Return (X, Y) of the center of cell containing provided text 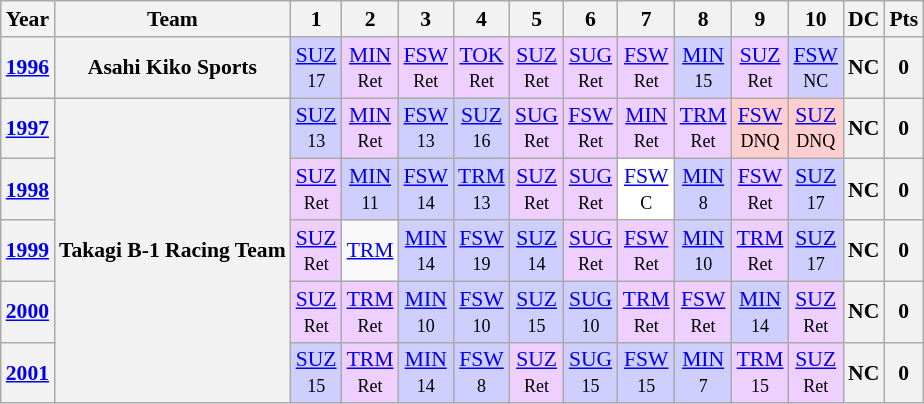
Year (28, 19)
MIN11 (370, 190)
3 (426, 19)
SUG15 (590, 372)
FSWC (646, 190)
FSW15 (646, 372)
SUG10 (590, 312)
MIN7 (704, 372)
FSW10 (482, 312)
Asahi Kiko Sports (172, 68)
10 (816, 19)
1996 (28, 68)
SUZ16 (482, 128)
1998 (28, 190)
5 (536, 19)
DC (864, 19)
TRM13 (482, 190)
FSW14 (426, 190)
2000 (28, 312)
9 (760, 19)
MIN8 (704, 190)
FSW19 (482, 250)
1997 (28, 128)
FSWNC (816, 68)
SUZ14 (536, 250)
2001 (28, 372)
FSW8 (482, 372)
7 (646, 19)
MIN15 (704, 68)
1 (316, 19)
8 (704, 19)
SUZ13 (316, 128)
Takagi B-1 Racing Team (172, 251)
Team (172, 19)
TRM15 (760, 372)
TOKRet (482, 68)
TRM (370, 250)
1999 (28, 250)
FSW13 (426, 128)
SUZDNQ (816, 128)
4 (482, 19)
2 (370, 19)
Pts (904, 19)
6 (590, 19)
FSWDNQ (760, 128)
